Search for the cell housing the specified text and yield its (X, Y) center coordinate. 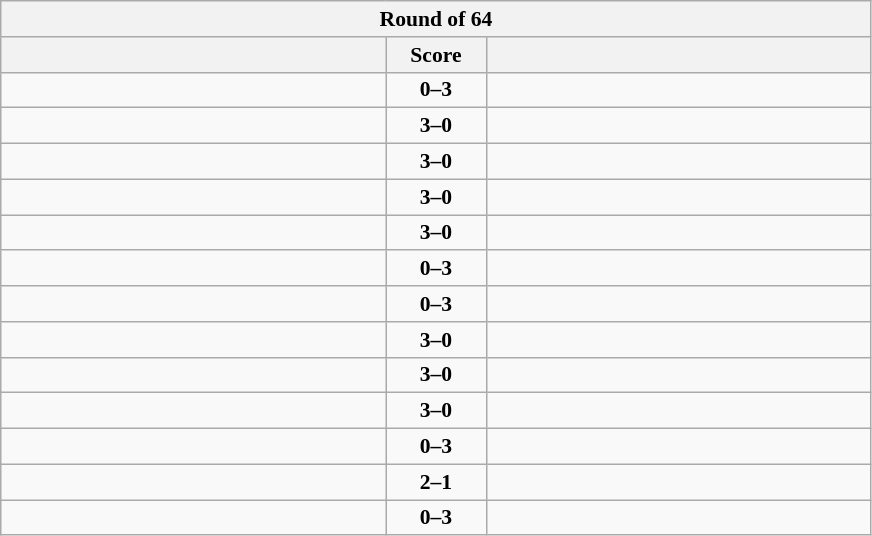
2–1 (436, 482)
Score (436, 55)
Round of 64 (436, 19)
